Return the [X, Y] coordinate for the center point of the cell that contains the specified text.  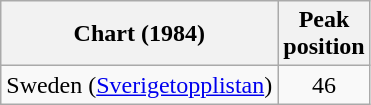
Peakposition [324, 34]
Sweden (Sverigetopplistan) [140, 85]
Chart (1984) [140, 34]
46 [324, 85]
